Find where the given text appears and provide that cell's center as [X, Y] coordinate. 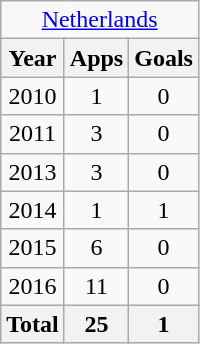
2015 [33, 248]
2010 [33, 96]
Goals [164, 58]
6 [96, 248]
2013 [33, 172]
Netherlands [100, 20]
Year [33, 58]
2011 [33, 134]
2014 [33, 210]
Total [33, 324]
11 [96, 286]
2016 [33, 286]
25 [96, 324]
Apps [96, 58]
